Output the [X, Y] coordinate of the center of the cell containing the given text.  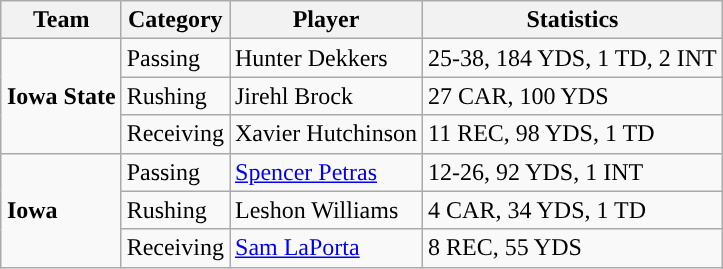
Iowa [61, 210]
4 CAR, 34 YDS, 1 TD [573, 210]
Leshon Williams [326, 210]
12-26, 92 YDS, 1 INT [573, 172]
Team [61, 20]
Statistics [573, 20]
27 CAR, 100 YDS [573, 96]
8 REC, 55 YDS [573, 248]
Iowa State [61, 96]
Sam LaPorta [326, 248]
Spencer Petras [326, 172]
Jirehl Brock [326, 96]
Category [175, 20]
Hunter Dekkers [326, 58]
Xavier Hutchinson [326, 134]
25-38, 184 YDS, 1 TD, 2 INT [573, 58]
Player [326, 20]
11 REC, 98 YDS, 1 TD [573, 134]
